Return (x, y) of the center of cell containing provided text 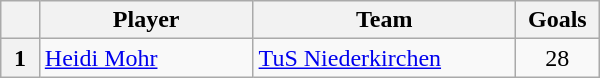
Heidi Mohr (146, 58)
28 (557, 58)
Goals (557, 20)
Player (146, 20)
TuS Niederkirchen (384, 58)
Team (384, 20)
1 (20, 58)
